Return (X, Y) of the center of cell containing provided text 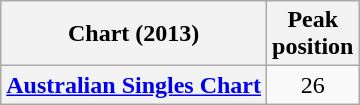
Chart (2013) (134, 34)
Australian Singles Chart (134, 85)
26 (313, 85)
Peakposition (313, 34)
